Identify which cell holds the provided text, then report its [X, Y] central coordinate. 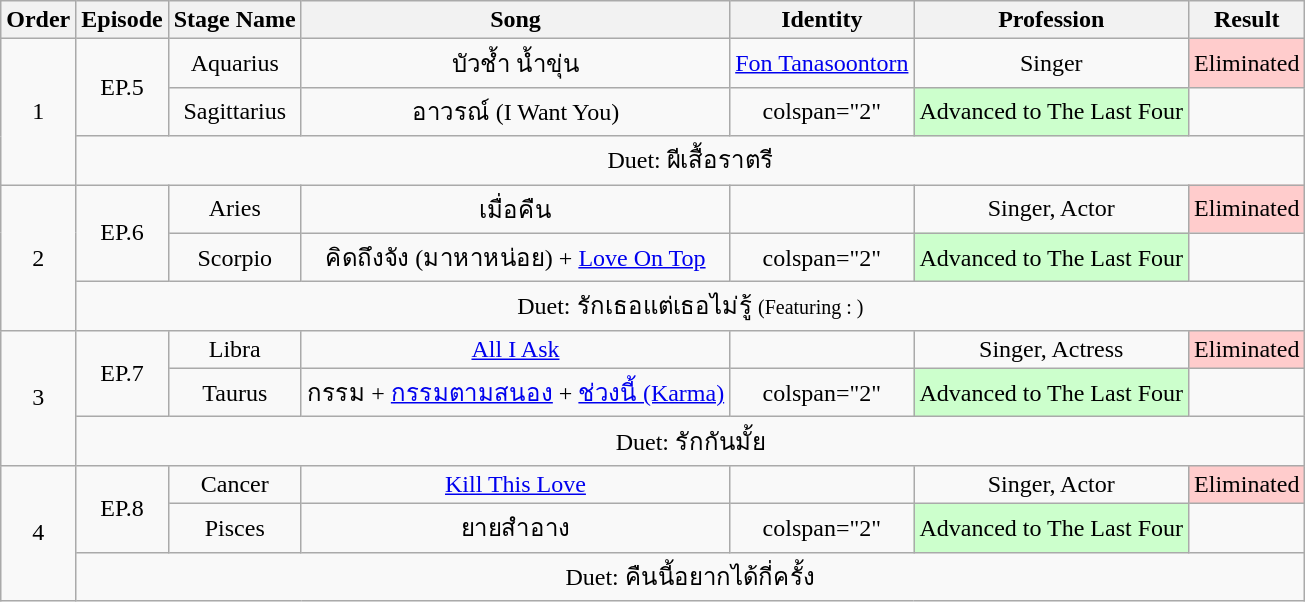
Episode [122, 20]
Profession [1052, 20]
Duet: รักกันมั้ย [690, 442]
EP.6 [122, 232]
เมื่อคืน [515, 208]
EP.5 [122, 88]
Kill This Love [515, 484]
อาวรณ์ (I Want You) [515, 112]
Result [1247, 20]
Taurus [234, 392]
กรรม + กรรมตามสนอง + ช่วงนี้ (Karma) [515, 392]
ยายสำอาง [515, 528]
Stage Name [234, 20]
คิดถึงจัง (มาหาหน่อย) + Love On Top [515, 258]
3 [38, 398]
Song [515, 20]
Singer, Actress [1052, 349]
Fon Tanasoontorn [822, 64]
4 [38, 532]
Aries [234, 208]
Identity [822, 20]
Duet: รักเธอแต่เธอไม่รู้ (Featuring : ) [690, 306]
Aquarius [234, 64]
Pisces [234, 528]
Sagittarius [234, 112]
Singer [1052, 64]
Duet: คืนนี้อยากได้กี่ครั้ง [690, 576]
Scorpio [234, 258]
Libra [234, 349]
All I Ask [515, 349]
EP.8 [122, 508]
1 [38, 112]
EP.7 [122, 374]
2 [38, 257]
บัวช้ำ น้ำขุ่น [515, 64]
Cancer [234, 484]
Duet: ผีเสื้อราตรี [690, 160]
Order [38, 20]
